Return [X, Y] of the center of cell containing provided text 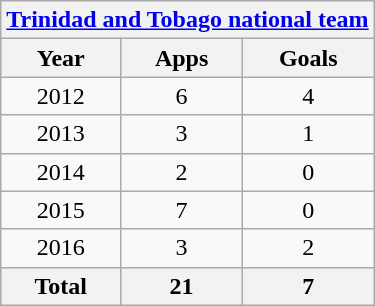
Trinidad and Tobago national team [188, 20]
Year [61, 58]
1 [308, 134]
Apps [182, 58]
4 [308, 96]
Goals [308, 58]
Total [61, 286]
2014 [61, 172]
2016 [61, 248]
2015 [61, 210]
2012 [61, 96]
21 [182, 286]
2013 [61, 134]
6 [182, 96]
